Return [X, Y] of the center of cell containing provided text 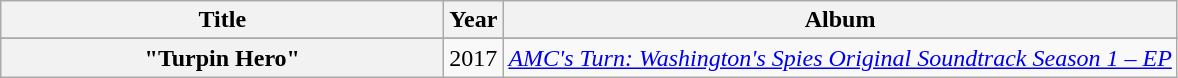
Year [474, 20]
"Turpin Hero" [222, 58]
Album [840, 20]
AMC's Turn: Washington's Spies Original Soundtrack Season 1 – EP [840, 58]
2017 [474, 58]
Title [222, 20]
